Detect which cell encompasses the target text, then output its (x, y) center coordinate. 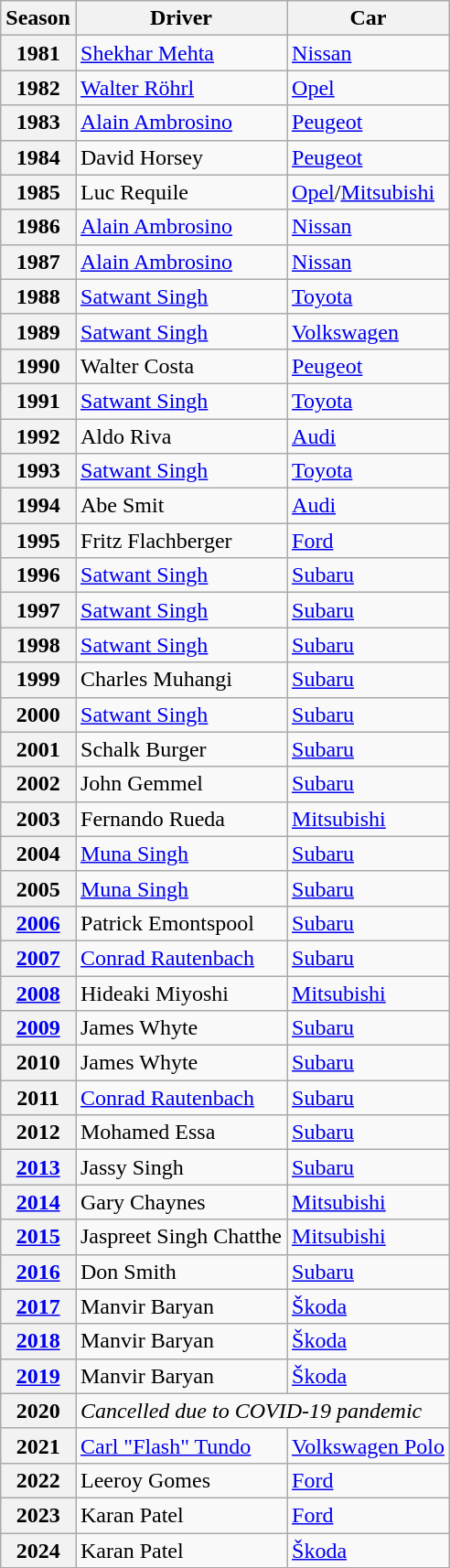
Leeroy Gomes (181, 1480)
Volkswagen Polo (369, 1445)
Shekhar Mehta (181, 53)
1993 (38, 471)
2018 (38, 1341)
Gary Chaynes (181, 1202)
2006 (38, 923)
2008 (38, 993)
1989 (38, 331)
1982 (38, 88)
1991 (38, 401)
Season (38, 18)
Jassy Singh (181, 1167)
Fritz Flachberger (181, 541)
1992 (38, 436)
1994 (38, 506)
2022 (38, 1480)
1987 (38, 262)
2012 (38, 1133)
1984 (38, 157)
2020 (38, 1411)
2019 (38, 1376)
2009 (38, 1028)
2024 (38, 1551)
Schalk Burger (181, 749)
Walter Costa (181, 366)
2001 (38, 749)
1981 (38, 53)
Hideaki Miyoshi (181, 993)
John Gemmel (181, 784)
2000 (38, 714)
1997 (38, 610)
Charles Muhangi (181, 680)
Volkswagen (369, 331)
2007 (38, 958)
2015 (38, 1237)
Walter Röhrl (181, 88)
2013 (38, 1167)
Don Smith (181, 1272)
1990 (38, 366)
2017 (38, 1306)
1988 (38, 296)
1996 (38, 575)
Car (369, 18)
Driver (181, 18)
1986 (38, 227)
Mohamed Essa (181, 1133)
Cancelled due to COVID-19 pandemic (262, 1411)
1983 (38, 123)
Jaspreet Singh Chatthe (181, 1237)
Opel (369, 88)
2023 (38, 1515)
Fernando Rueda (181, 819)
Luc Requile (181, 192)
Abe Smit (181, 506)
2016 (38, 1272)
2005 (38, 888)
Carl "Flash" Tundo (181, 1445)
1999 (38, 680)
2002 (38, 784)
1995 (38, 541)
Patrick Emontspool (181, 923)
Opel/Mitsubishi (369, 192)
2011 (38, 1098)
1998 (38, 645)
Aldo Riva (181, 436)
2004 (38, 854)
2003 (38, 819)
2021 (38, 1445)
1985 (38, 192)
2014 (38, 1202)
David Horsey (181, 157)
2010 (38, 1063)
